Capture the cell that displays the provided text and extract its [X, Y] central coordinate. 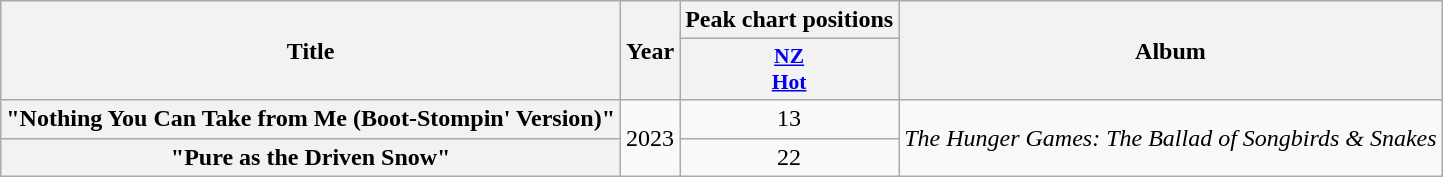
22 [790, 157]
Title [311, 50]
NZHot [790, 70]
2023 [650, 138]
"Nothing You Can Take from Me (Boot-Stompin' Version)" [311, 119]
Peak chart positions [790, 20]
Album [1170, 50]
The Hunger Games: The Ballad of Songbirds & Snakes [1170, 138]
"Pure as the Driven Snow" [311, 157]
Year [650, 50]
13 [790, 119]
